For the text-containing cell, return its midpoint in [x, y] coordinate format. 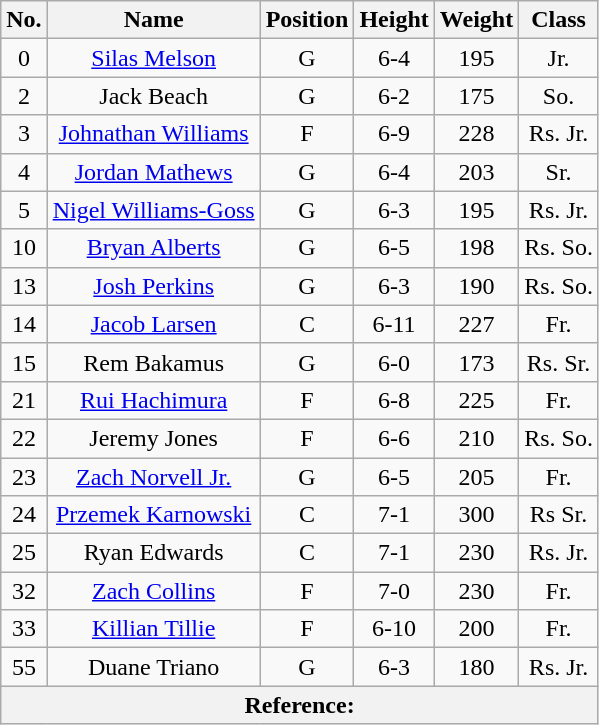
173 [476, 362]
4 [24, 172]
227 [476, 324]
Josh Perkins [154, 286]
55 [24, 667]
22 [24, 438]
Zach Norvell Jr. [154, 477]
Jack Beach [154, 96]
14 [24, 324]
Rs. Sr. [559, 362]
190 [476, 286]
300 [476, 515]
Zach Collins [154, 591]
13 [24, 286]
15 [24, 362]
228 [476, 134]
Jr. [559, 58]
Killian Tillie [154, 629]
180 [476, 667]
Jeremy Jones [154, 438]
Silas Melson [154, 58]
225 [476, 400]
5 [24, 210]
6-2 [394, 96]
6-11 [394, 324]
Jordan Mathews [154, 172]
175 [476, 96]
Rs Sr. [559, 515]
Reference: [300, 705]
Rem Bakamus [154, 362]
So. [559, 96]
Position [307, 20]
Johnathan Williams [154, 134]
Duane Triano [154, 667]
No. [24, 20]
Name [154, 20]
7-0 [394, 591]
Height [394, 20]
21 [24, 400]
32 [24, 591]
6-8 [394, 400]
Jacob Larsen [154, 324]
6-10 [394, 629]
Przemek Karnowski [154, 515]
Rui Hachimura [154, 400]
205 [476, 477]
Ryan Edwards [154, 553]
25 [24, 553]
200 [476, 629]
6-0 [394, 362]
Weight [476, 20]
Sr. [559, 172]
210 [476, 438]
198 [476, 248]
6-6 [394, 438]
33 [24, 629]
3 [24, 134]
Bryan Alberts [154, 248]
Nigel Williams-Goss [154, 210]
24 [24, 515]
2 [24, 96]
203 [476, 172]
10 [24, 248]
23 [24, 477]
Class [559, 20]
0 [24, 58]
6-9 [394, 134]
